Locate the cell with the specified text and output its (x, y) center coordinate. 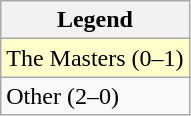
The Masters (0–1) (95, 58)
Legend (95, 20)
Other (2–0) (95, 96)
